Determine the (x, y) coordinate at the center of the cell enclosing the given text.  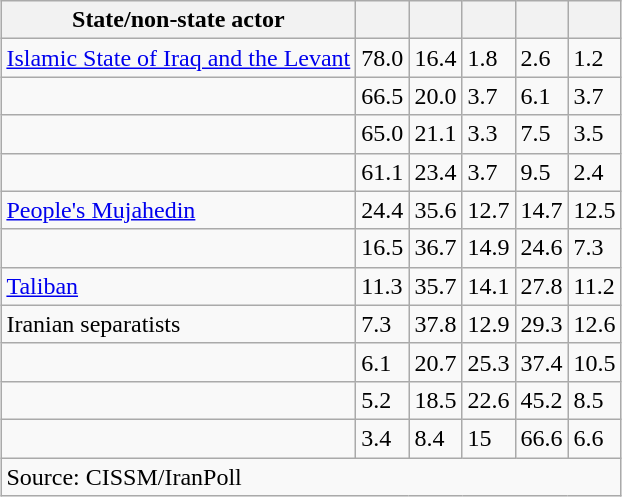
45.2 (542, 400)
78.0 (382, 58)
State/non-state actor (178, 20)
Taliban (178, 286)
3.3 (488, 134)
66.6 (542, 438)
1.2 (594, 58)
11.2 (594, 286)
23.4 (436, 172)
11.3 (382, 286)
35.6 (436, 210)
24.6 (542, 248)
66.5 (382, 96)
12.7 (488, 210)
65.0 (382, 134)
29.3 (542, 324)
7.5 (542, 134)
2.4 (594, 172)
22.6 (488, 400)
Islamic State of Iraq and the Levant (178, 58)
36.7 (436, 248)
12.9 (488, 324)
3.5 (594, 134)
24.4 (382, 210)
14.1 (488, 286)
16.4 (436, 58)
61.1 (382, 172)
People's Mujahedin (178, 210)
Source: CISSM/IranPoll (311, 477)
6.6 (594, 438)
2.6 (542, 58)
20.0 (436, 96)
5.2 (382, 400)
8.5 (594, 400)
18.5 (436, 400)
20.7 (436, 362)
37.8 (436, 324)
3.4 (382, 438)
15 (488, 438)
16.5 (382, 248)
Iranian separatists (178, 324)
1.8 (488, 58)
14.7 (542, 210)
9.5 (542, 172)
35.7 (436, 286)
21.1 (436, 134)
14.9 (488, 248)
8.4 (436, 438)
12.5 (594, 210)
10.5 (594, 362)
27.8 (542, 286)
25.3 (488, 362)
12.6 (594, 324)
37.4 (542, 362)
